Provide the [X, Y] coordinate of the cell's center where the given text is located.  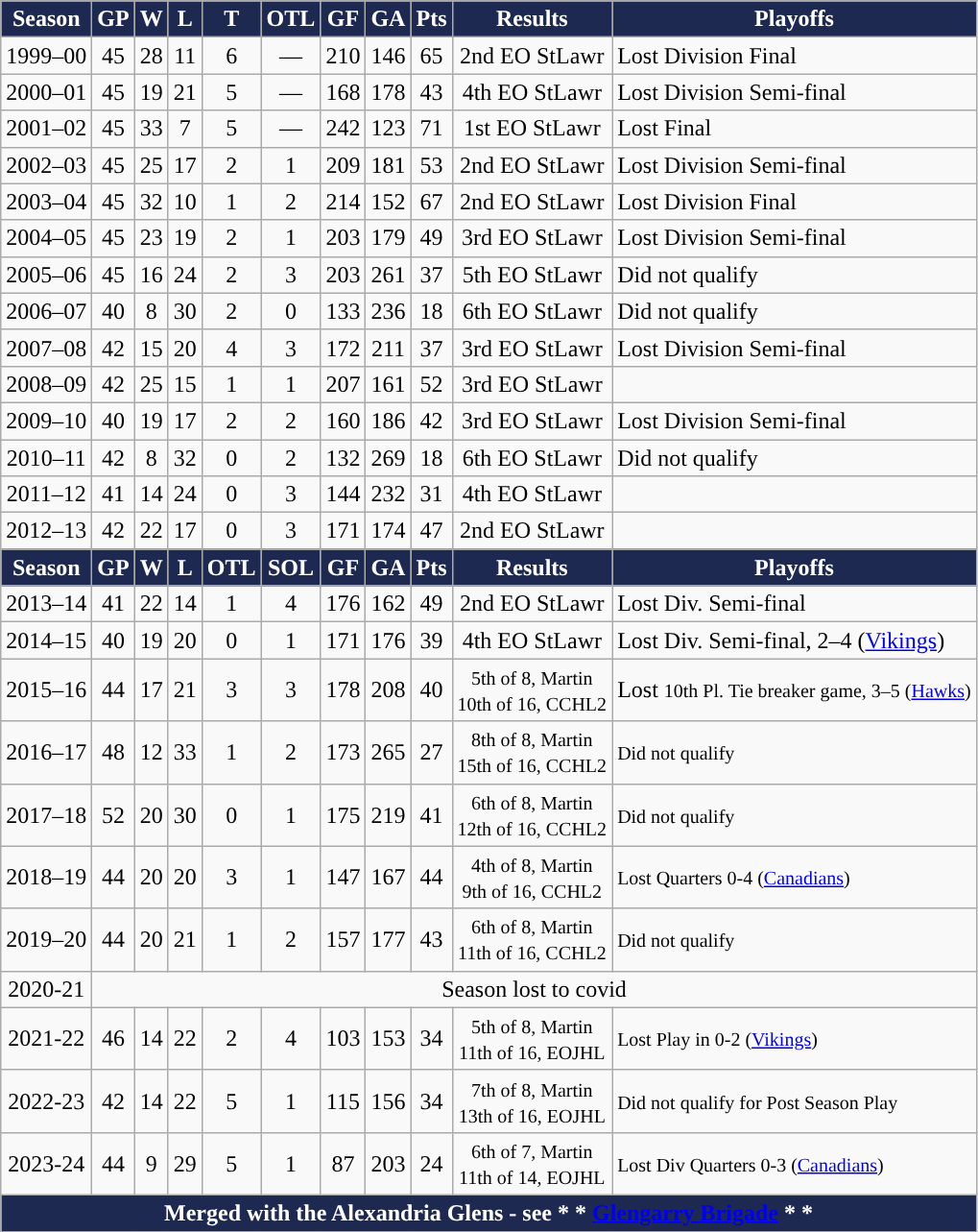
2010–11 [46, 458]
65 [432, 56]
53 [432, 165]
232 [388, 495]
161 [388, 384]
2001–02 [46, 129]
236 [388, 311]
1999–00 [46, 56]
160 [344, 421]
2014–15 [46, 640]
Merged with the Alexandria Glens - see * * Glengarry Brigade * * [489, 1213]
167 [388, 878]
209 [344, 165]
172 [344, 348]
186 [388, 421]
6th of 7, Martin11th of 14, EOJHL [532, 1164]
153 [388, 1039]
2006–07 [46, 311]
1st EO StLawr [532, 129]
11 [184, 56]
Lost Div. Semi-final [795, 604]
Lost Quarters 0-4 (Canadians) [795, 878]
67 [432, 202]
2018–19 [46, 878]
2004–05 [46, 238]
28 [152, 56]
27 [432, 753]
2000–01 [46, 92]
174 [388, 531]
Lost Play in 0-2 (Vikings) [795, 1039]
7th of 8, Martin13th of 16, EOJHL [532, 1100]
Lost Final [795, 129]
12 [152, 753]
4th of 8, Martin9th of 16, CCHL2 [532, 878]
2019–20 [46, 939]
144 [344, 495]
2009–10 [46, 421]
5th of 8, Martin10th of 16, CCHL2 [532, 689]
7 [184, 129]
2016–17 [46, 753]
T [231, 19]
168 [344, 92]
6th of 8, Martin12th of 16, CCHL2 [532, 814]
Lost 10th Pl. Tie breaker game, 3–5 (Hawks) [795, 689]
2011–12 [46, 495]
87 [344, 1164]
8th of 8, Martin15th of 16, CCHL2 [532, 753]
175 [344, 814]
2002–03 [46, 165]
16 [152, 275]
242 [344, 129]
10 [184, 202]
179 [388, 238]
2017–18 [46, 814]
2013–14 [46, 604]
208 [388, 689]
SOL [291, 568]
2012–13 [46, 531]
162 [388, 604]
Lost Div. Semi-final, 2–4 (Vikings) [795, 640]
2023-24 [46, 1164]
123 [388, 129]
2020-21 [46, 989]
48 [113, 753]
47 [432, 531]
147 [344, 878]
23 [152, 238]
146 [388, 56]
46 [113, 1039]
31 [432, 495]
269 [388, 458]
210 [344, 56]
39 [432, 640]
2005–06 [46, 275]
2022-23 [46, 1100]
9 [152, 1164]
133 [344, 311]
173 [344, 753]
5th of 8, Martin11th of 16, EOJHL [532, 1039]
2008–09 [46, 384]
2015–16 [46, 689]
2007–08 [46, 348]
6 [231, 56]
261 [388, 275]
181 [388, 165]
6th of 8, Martin11th of 16, CCHL2 [532, 939]
152 [388, 202]
5th EO StLawr [532, 275]
115 [344, 1100]
211 [388, 348]
157 [344, 939]
2003–04 [46, 202]
265 [388, 753]
156 [388, 1100]
Season lost to covid [534, 989]
Did not qualify for Post Season Play [795, 1100]
219 [388, 814]
29 [184, 1164]
Lost Div Quarters 0-3 (Canadians) [795, 1164]
207 [344, 384]
177 [388, 939]
214 [344, 202]
103 [344, 1039]
132 [344, 458]
2021-22 [46, 1039]
71 [432, 129]
